Extract the [x, y] coordinate from the center of the cell holding the provided text.  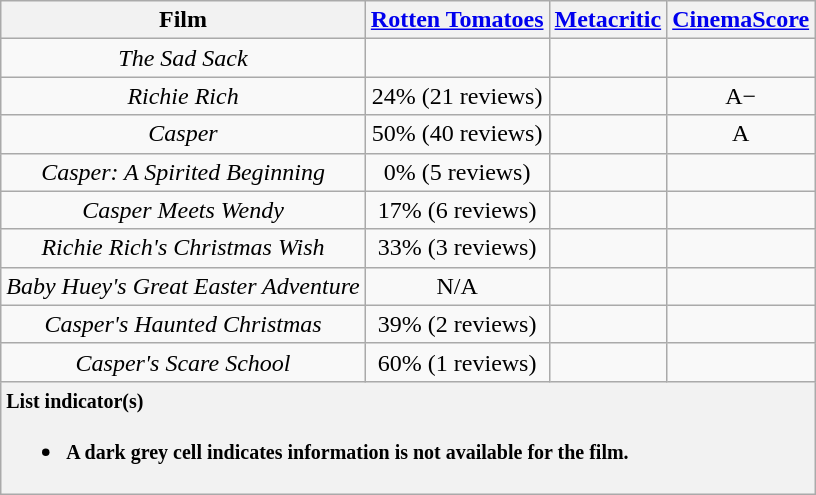
Casper's Scare School [184, 362]
Richie Rich's Christmas Wish [184, 248]
List indicator(s)A dark grey cell indicates information is not available for the film. [408, 438]
A− [741, 96]
Casper: A Spirited Beginning [184, 172]
50% (40 reviews) [457, 134]
24% (21 reviews) [457, 96]
Casper Meets Wendy [184, 210]
The Sad Sack [184, 58]
Metacritic [608, 20]
Casper [184, 134]
60% (1 reviews) [457, 362]
Rotten Tomatoes [457, 20]
Richie Rich [184, 96]
CinemaScore [741, 20]
N/A [457, 286]
39% (2 reviews) [457, 324]
17% (6 reviews) [457, 210]
Casper's Haunted Christmas [184, 324]
33% (3 reviews) [457, 248]
Film [184, 20]
0% (5 reviews) [457, 172]
A [741, 134]
Baby Huey's Great Easter Adventure [184, 286]
